Extract the (x, y) coordinate from the center of the cell holding the provided text.  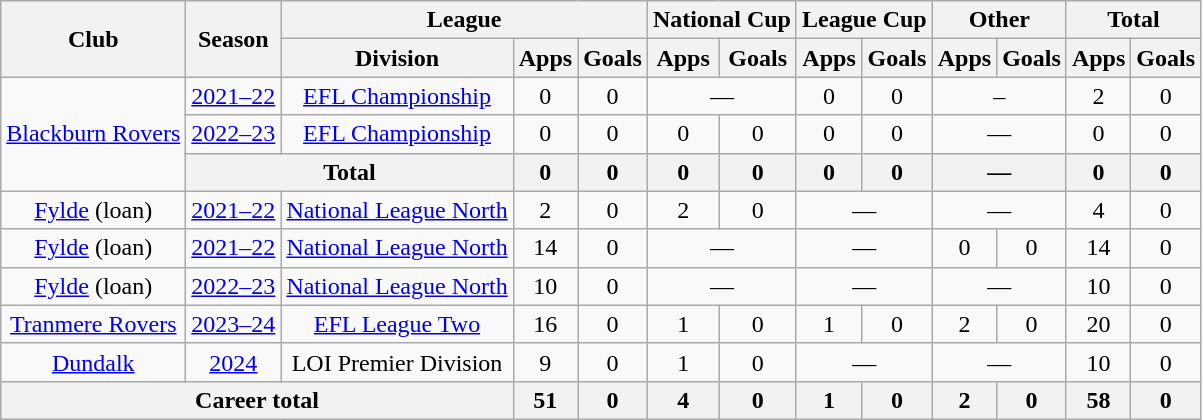
Career total (257, 400)
2023–24 (234, 324)
LOI Premier Division (397, 362)
EFL League Two (397, 324)
Other (999, 20)
9 (545, 362)
Club (94, 39)
National Cup (722, 20)
League Cup (864, 20)
2024 (234, 362)
20 (1098, 324)
Dundalk (94, 362)
58 (1098, 400)
51 (545, 400)
– (999, 96)
Blackburn Rovers (94, 134)
Season (234, 39)
League (464, 20)
Division (397, 58)
Tranmere Rovers (94, 324)
16 (545, 324)
